Capture the cell that displays the provided text and extract its [X, Y] central coordinate. 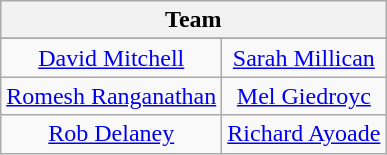
Romesh Ranganathan [112, 96]
Richard Ayoade [304, 134]
Rob Delaney [112, 134]
David Mitchell [112, 58]
Mel Giedroyc [304, 96]
Sarah Millican [304, 58]
Team [194, 20]
